Provide the (x, y) coordinate of the cell's center where the given text is located.  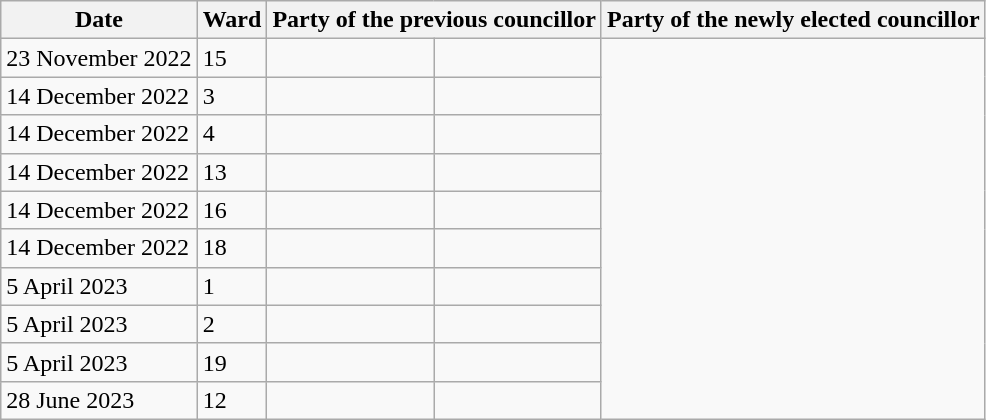
13 (232, 172)
12 (232, 400)
28 June 2023 (99, 400)
Ward (232, 20)
1 (232, 286)
15 (232, 58)
4 (232, 134)
16 (232, 210)
2 (232, 324)
18 (232, 248)
Party of the newly elected councillor (793, 20)
19 (232, 362)
3 (232, 96)
Party of the previous councillor (434, 20)
Date (99, 20)
23 November 2022 (99, 58)
